Identify which cell holds the provided text, then report its (x, y) central coordinate. 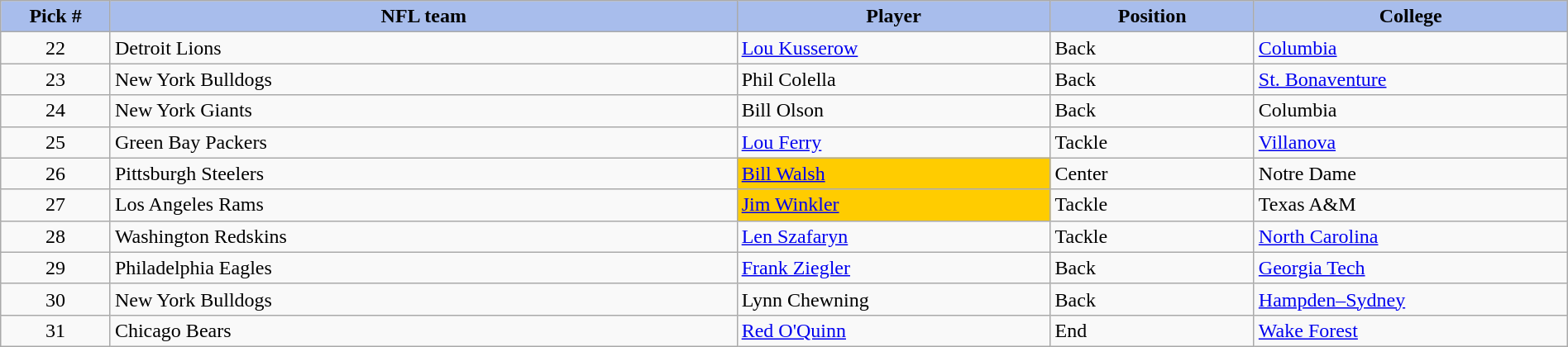
Bill Olson (893, 111)
Georgia Tech (1411, 268)
Green Bay Packers (423, 142)
27 (56, 205)
Lou Ferry (893, 142)
Lou Kusserow (893, 48)
Center (1152, 173)
Jim Winkler (893, 205)
24 (56, 111)
Texas A&M (1411, 205)
Pittsburgh Steelers (423, 173)
New York Giants (423, 111)
St. Bonaventure (1411, 79)
Hampden–Sydney (1411, 299)
29 (56, 268)
Chicago Bears (423, 330)
College (1411, 17)
Lynn Chewning (893, 299)
Detroit Lions (423, 48)
Player (893, 17)
Philadelphia Eagles (423, 268)
Washington Redskins (423, 236)
25 (56, 142)
NFL team (423, 17)
28 (56, 236)
30 (56, 299)
26 (56, 173)
23 (56, 79)
Red O'Quinn (893, 330)
Los Angeles Rams (423, 205)
Len Szafaryn (893, 236)
Bill Walsh (893, 173)
Pick # (56, 17)
22 (56, 48)
North Carolina (1411, 236)
End (1152, 330)
Frank Ziegler (893, 268)
31 (56, 330)
Phil Colella (893, 79)
Villanova (1411, 142)
Position (1152, 17)
Notre Dame (1411, 173)
Wake Forest (1411, 330)
